Return the (x, y) coordinate for the center point of the cell that contains the specified text.  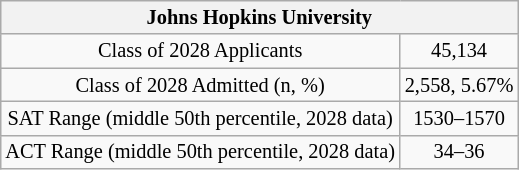
45,134 (459, 51)
SAT Range (middle 50th percentile, 2028 data) (200, 119)
Class of 2028 Admitted (n, %) (200, 85)
Class of 2028 Applicants (200, 51)
2,558, 5.67% (459, 85)
Johns Hopkins University (259, 18)
34–36 (459, 152)
1530–1570 (459, 119)
ACT Range (middle 50th percentile, 2028 data) (200, 152)
